Scan for the cell matching the given text and deliver its (X, Y) coordinate at center. 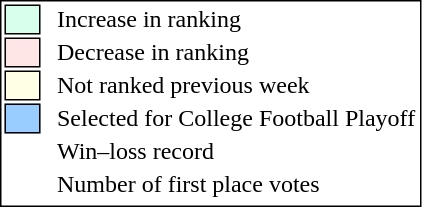
Decrease in ranking (236, 53)
Number of first place votes (236, 185)
Increase in ranking (236, 19)
Not ranked previous week (236, 85)
Selected for College Football Playoff (236, 119)
Win–loss record (236, 151)
